Find where the given text appears and provide that cell's center as (X, Y) coordinate. 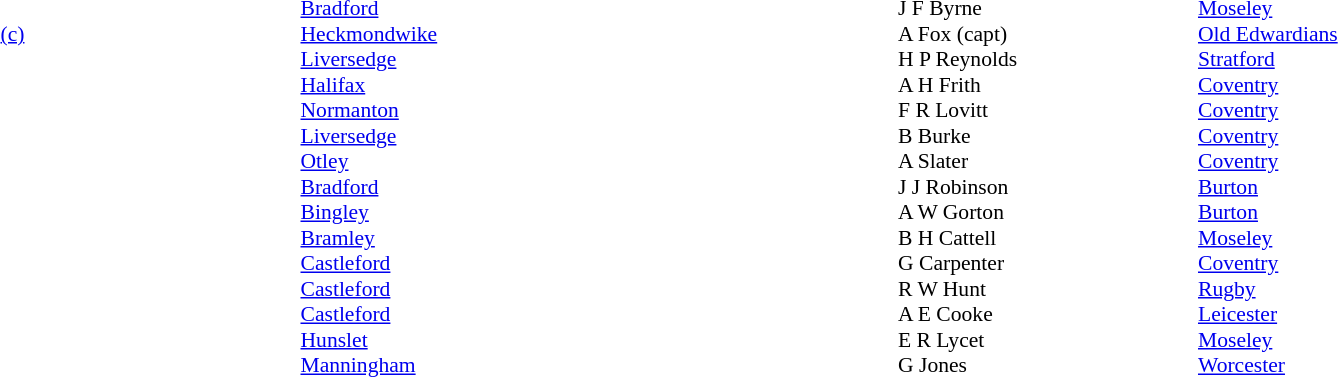
A Fox (capt) (1048, 34)
B H Cattell (1048, 238)
F R Lovitt (1048, 111)
Bradford (368, 187)
Heckmondwike (368, 34)
A E Cooke (1048, 315)
Rugby (1268, 289)
G Carpenter (1048, 263)
Bingley (368, 213)
R W Hunt (1048, 289)
Old Edwardians (1268, 34)
H P Reynolds (1048, 59)
J J Robinson (1048, 187)
Hunslet (368, 340)
Otley (368, 161)
B Burke (1048, 136)
Halifax (368, 85)
A W Gorton (1048, 213)
(c) (150, 34)
Stratford (1268, 59)
A H Frith (1048, 85)
Bramley (368, 238)
Normanton (368, 111)
E R Lycet (1048, 340)
Leicester (1268, 315)
A Slater (1048, 161)
